Identify which cell holds the provided text, then report its (X, Y) central coordinate. 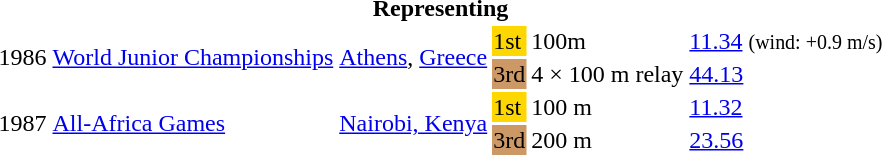
All-Africa Games (193, 124)
World Junior Championships (193, 58)
200 m (608, 140)
100m (608, 41)
100 m (608, 107)
4 × 100 m relay (608, 74)
Athens, Greece (414, 58)
Nairobi, Kenya (414, 124)
